For the text-containing cell, return its midpoint in (X, Y) coordinate format. 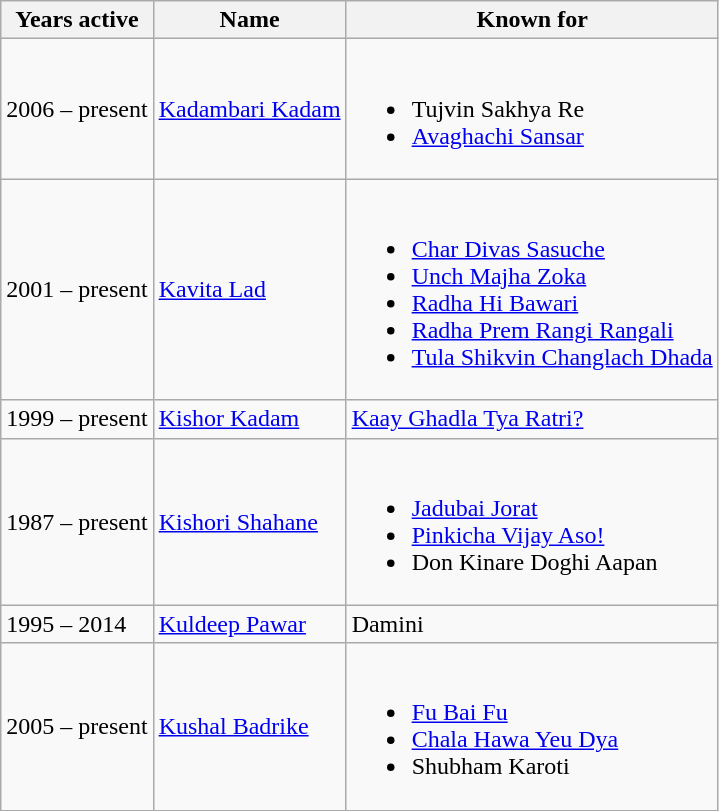
Name (250, 20)
Kushal Badrike (250, 726)
Kishor Kadam (250, 419)
Kavita Lad (250, 290)
2006 – present (77, 109)
Tujvin Sakhya ReAvaghachi Sansar (532, 109)
1987 – present (77, 522)
Kishori Shahane (250, 522)
1995 – 2014 (77, 624)
Fu Bai FuChala Hawa Yeu DyaShubham Karoti (532, 726)
Jadubai JoratPinkicha Vijay Aso!Don Kinare Doghi Aapan (532, 522)
Damini (532, 624)
Kadambari Kadam (250, 109)
Kuldeep Pawar (250, 624)
Kaay Ghadla Tya Ratri? (532, 419)
2001 – present (77, 290)
Years active (77, 20)
2005 – present (77, 726)
Char Divas SasucheUnch Majha ZokaRadha Hi BawariRadha Prem Rangi RangaliTula Shikvin Changlach Dhada (532, 290)
1999 – present (77, 419)
Known for (532, 20)
